For the text-containing cell, return its midpoint in (x, y) coordinate format. 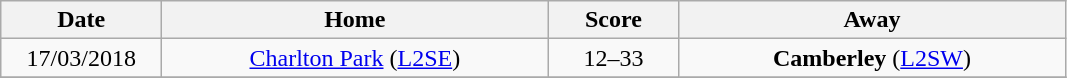
Score (614, 20)
17/03/2018 (82, 58)
Home (355, 20)
Away (872, 20)
12–33 (614, 58)
Date (82, 20)
Charlton Park (L2SE) (355, 58)
Camberley (L2SW) (872, 58)
